Return [X, Y] of the center of cell containing provided text 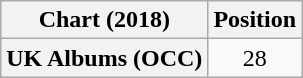
Chart (2018) [104, 20]
28 [255, 58]
Position [255, 20]
UK Albums (OCC) [104, 58]
